Search for the cell housing the specified text and yield its [x, y] center coordinate. 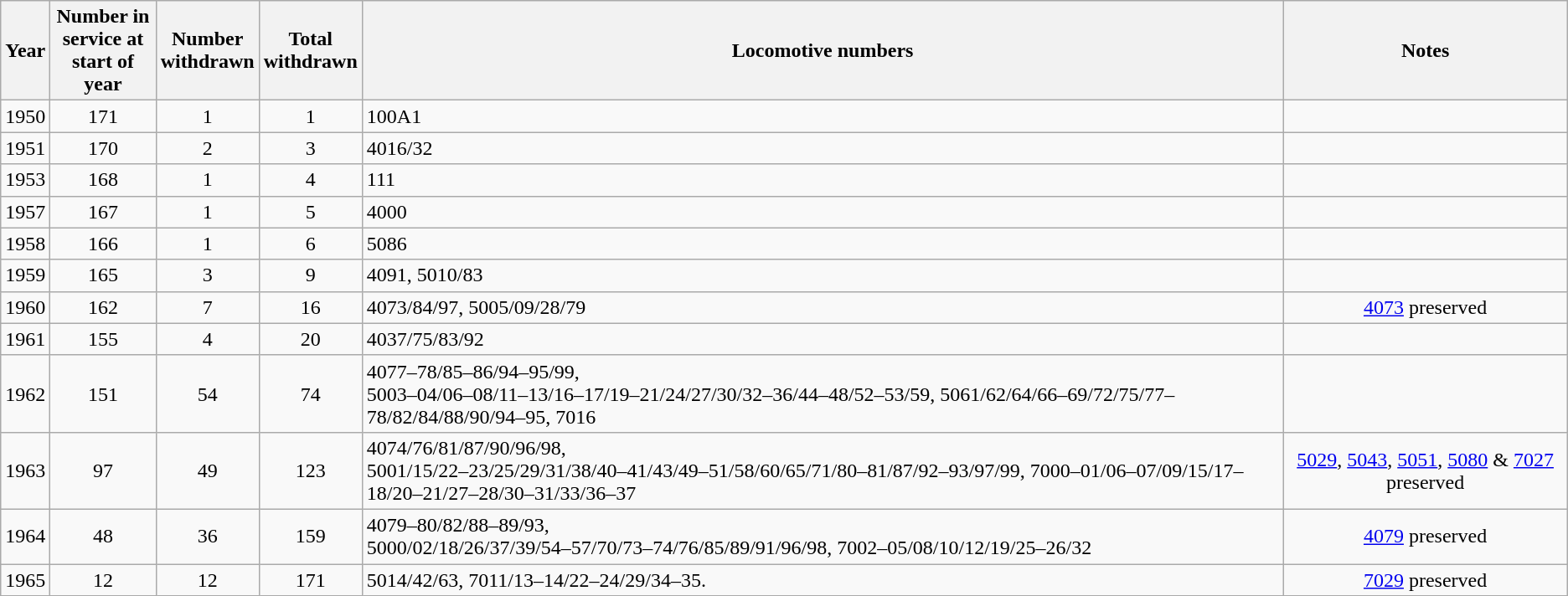
54 [208, 393]
1953 [25, 180]
Notes [1426, 50]
5029, 5043, 5051, 5080 & 7027 preserved [1426, 470]
1951 [25, 148]
4077–78/85–86/94–95/99,5003–04/06–08/11–13/16–17/19–21/24/27/30/32–36/44–48/52–53/59, 5061/62/64/66–69/72/75/77–78/82/84/88/90/94–95, 7016 [823, 393]
20 [310, 339]
100A1 [823, 116]
4073 preserved [1426, 307]
1964 [25, 536]
48 [103, 536]
97 [103, 470]
111 [823, 180]
1963 [25, 470]
7029 preserved [1426, 580]
162 [103, 307]
1959 [25, 275]
4079 preserved [1426, 536]
1957 [25, 212]
5 [310, 212]
4091, 5010/83 [823, 275]
1950 [25, 116]
4016/32 [823, 148]
123 [310, 470]
155 [103, 339]
1960 [25, 307]
Totalwithdrawn [310, 50]
1961 [25, 339]
166 [103, 244]
4079–80/82/88–89/93,5000/02/18/26/37/39/54–57/70/73–74/76/85/89/91/96/98, 7002–05/08/10/12/19/25–26/32 [823, 536]
1965 [25, 580]
151 [103, 393]
167 [103, 212]
1962 [25, 393]
7 [208, 307]
Number inservice atstart of year [103, 50]
2 [208, 148]
36 [208, 536]
9 [310, 275]
Numberwithdrawn [208, 50]
159 [310, 536]
49 [208, 470]
168 [103, 180]
4037/75/83/92 [823, 339]
Year [25, 50]
5086 [823, 244]
16 [310, 307]
170 [103, 148]
6 [310, 244]
Locomotive numbers [823, 50]
165 [103, 275]
5014/42/63, 7011/13–14/22–24/29/34–35. [823, 580]
4073/84/97, 5005/09/28/79 [823, 307]
74 [310, 393]
4000 [823, 212]
1958 [25, 244]
